Find where the given text appears and provide that cell's center as (X, Y) coordinate. 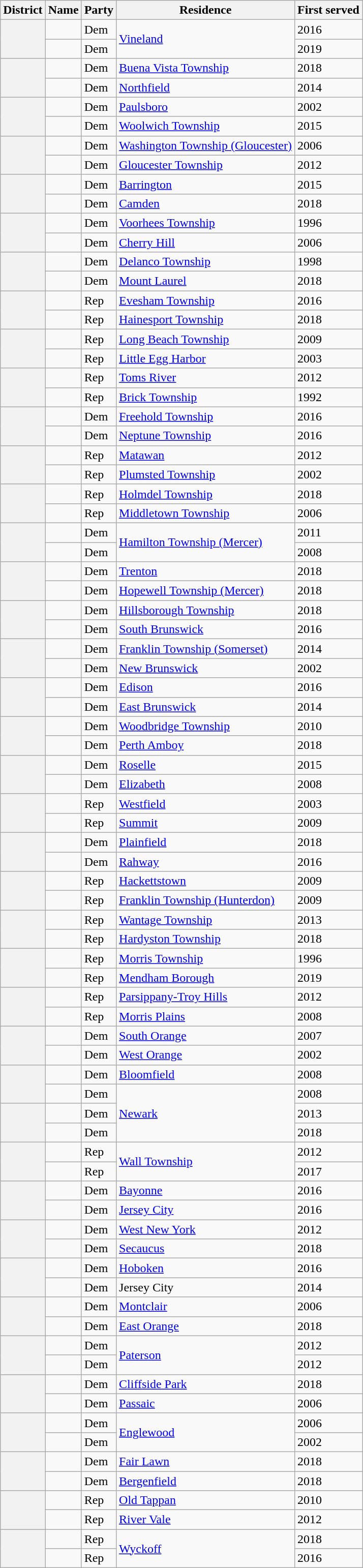
Hillsborough Township (205, 610)
West Orange (205, 1055)
Rahway (205, 862)
Middletown Township (205, 513)
Wyckoff (205, 1549)
Gloucester Township (205, 165)
Paterson (205, 1355)
Hamilton Township (Mercer) (205, 542)
Barrington (205, 184)
First served (328, 10)
Long Beach Township (205, 339)
Residence (205, 10)
Mendham Borough (205, 978)
Cliffside Park (205, 1384)
Fair Lawn (205, 1461)
Northfield (205, 87)
Plumsted Township (205, 474)
Freehold Township (205, 416)
Morris Plains (205, 1016)
Secaucus (205, 1249)
Buena Vista Township (205, 68)
Franklin Township (Somerset) (205, 649)
Trenton (205, 571)
West New York (205, 1229)
South Orange (205, 1036)
Plainfield (205, 842)
Neptune Township (205, 436)
Voorhees Township (205, 223)
Summit (205, 823)
Toms River (205, 378)
Cherry Hill (205, 243)
District (23, 10)
1998 (328, 262)
Edison (205, 687)
Name (63, 10)
Holmdel Township (205, 494)
Westfield (205, 803)
1992 (328, 397)
Hardyston Township (205, 939)
Evesham Township (205, 300)
Passaic (205, 1403)
Hackettstown (205, 881)
Old Tappan (205, 1500)
Montclair (205, 1307)
Newark (205, 1113)
Englewood (205, 1432)
Matawan (205, 455)
Woodbridge Township (205, 726)
Brick Township (205, 397)
Bloomfield (205, 1074)
East Brunswick (205, 707)
Hainesport Township (205, 320)
Morris Township (205, 958)
Woolwich Township (205, 126)
Delanco Township (205, 262)
Mount Laurel (205, 281)
Wantage Township (205, 920)
South Brunswick (205, 629)
2007 (328, 1036)
Washington Township (Gloucester) (205, 145)
Elizabeth (205, 784)
Hoboken (205, 1268)
Franklin Township (Hunterdon) (205, 900)
Vineland (205, 39)
2011 (328, 532)
Bergenfield (205, 1481)
Perth Amboy (205, 745)
Hopewell Township (Mercer) (205, 591)
Little Egg Harbor (205, 358)
Wall Township (205, 1161)
Paulsboro (205, 107)
East Orange (205, 1326)
2017 (328, 1171)
Camden (205, 203)
Party (99, 10)
Bayonne (205, 1191)
Roselle (205, 765)
River Vale (205, 1520)
Parsippany-Troy Hills (205, 997)
New Brunswick (205, 668)
